Return (x, y) of the center of cell containing provided text 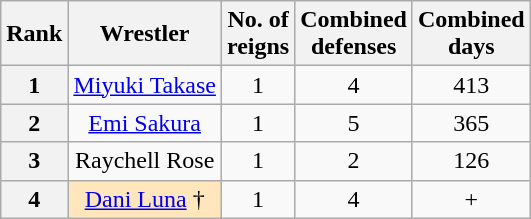
No. ofreigns (258, 34)
Combineddays (471, 34)
Combineddefenses (354, 34)
Raychell Rose (145, 161)
126 (471, 161)
Emi Sakura (145, 123)
Wrestler (145, 34)
365 (471, 123)
3 (34, 161)
Miyuki Takase (145, 85)
Rank (34, 34)
5 (354, 123)
Dani Luna † (145, 199)
+ (471, 199)
413 (471, 85)
